Identify which cell holds the provided text, then report its [x, y] central coordinate. 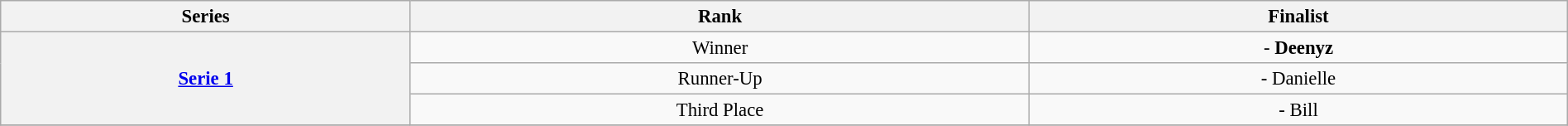
- Bill [1298, 110]
Third Place [719, 110]
Finalist [1298, 17]
Runner-Up [719, 79]
- Danielle [1298, 79]
Series [206, 17]
Winner [719, 48]
- Deenyz [1298, 48]
Rank [719, 17]
Serie 1 [206, 80]
